Output the [x, y] coordinate of the center of the cell containing the given text.  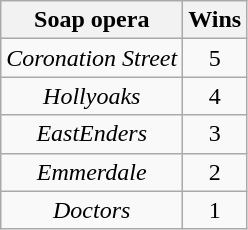
4 [215, 96]
Emmerdale [92, 172]
3 [215, 134]
5 [215, 58]
EastEnders [92, 134]
Wins [215, 20]
1 [215, 210]
2 [215, 172]
Soap opera [92, 20]
Hollyoaks [92, 96]
Doctors [92, 210]
Coronation Street [92, 58]
